Extract the [X, Y] coordinate from the center of the cell holding the provided text.  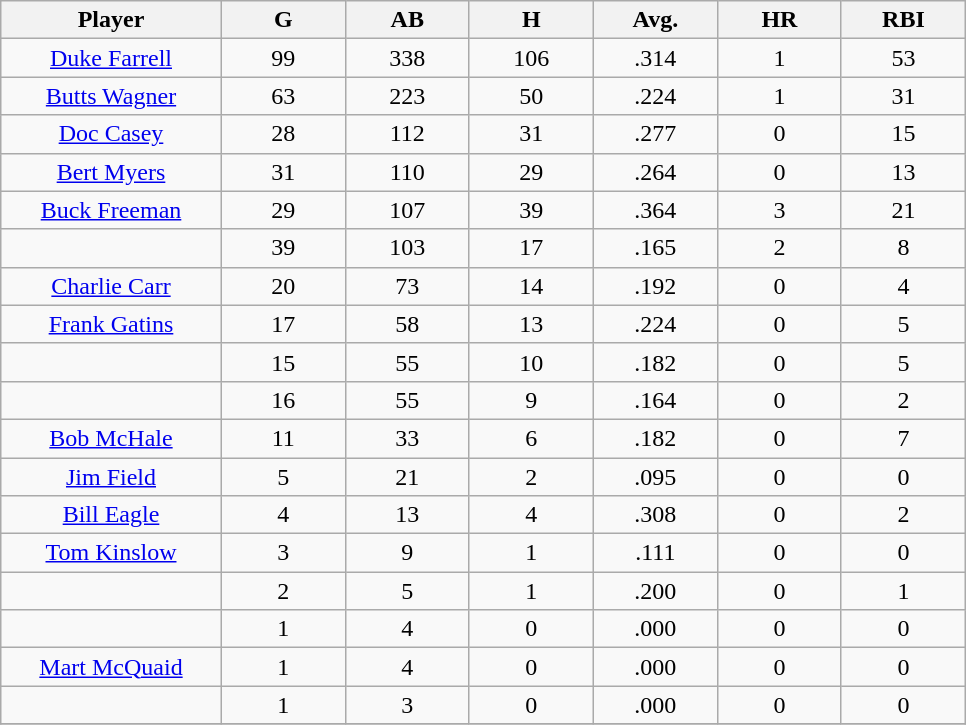
58 [407, 324]
.264 [655, 172]
50 [531, 96]
.111 [655, 553]
.164 [655, 400]
.200 [655, 591]
.277 [655, 134]
Bob McHale [111, 438]
Jim Field [111, 477]
.314 [655, 58]
8 [903, 248]
63 [283, 96]
Bill Eagle [111, 515]
G [283, 20]
16 [283, 400]
73 [407, 286]
.364 [655, 210]
110 [407, 172]
Buck Freeman [111, 210]
Mart McQuaid [111, 667]
20 [283, 286]
28 [283, 134]
.308 [655, 515]
Tom Kinslow [111, 553]
107 [407, 210]
Frank Gatins [111, 324]
10 [531, 362]
Doc Casey [111, 134]
Player [111, 20]
.192 [655, 286]
Duke Farrell [111, 58]
14 [531, 286]
11 [283, 438]
HR [779, 20]
AB [407, 20]
112 [407, 134]
Avg. [655, 20]
Bert Myers [111, 172]
7 [903, 438]
103 [407, 248]
.165 [655, 248]
53 [903, 58]
99 [283, 58]
33 [407, 438]
223 [407, 96]
338 [407, 58]
Butts Wagner [111, 96]
H [531, 20]
106 [531, 58]
Charlie Carr [111, 286]
RBI [903, 20]
.095 [655, 477]
6 [531, 438]
